Output the (X, Y) coordinate of the center of the cell containing the given text.  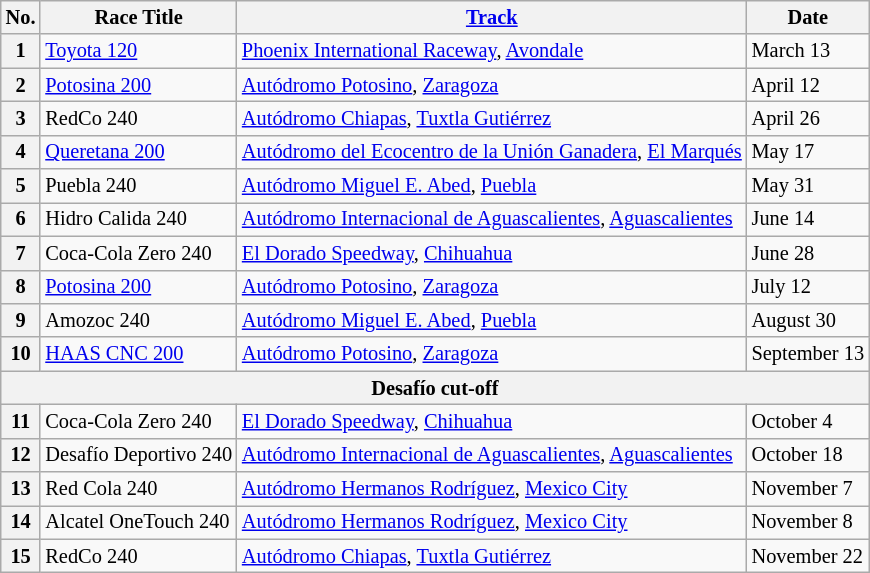
Desafío Deportivo 240 (138, 455)
October 18 (808, 455)
15 (21, 556)
Race Title (138, 17)
August 30 (808, 320)
Toyota 120 (138, 51)
8 (21, 287)
13 (21, 489)
Phoenix International Raceway, Avondale (492, 51)
4 (21, 152)
12 (21, 455)
November 8 (808, 522)
6 (21, 219)
September 13 (808, 354)
Queretana 200 (138, 152)
Amozoc 240 (138, 320)
HAAS CNC 200 (138, 354)
Alcatel OneTouch 240 (138, 522)
May 31 (808, 186)
9 (21, 320)
June 14 (808, 219)
2 (21, 85)
3 (21, 118)
Red Cola 240 (138, 489)
10 (21, 354)
November 22 (808, 556)
14 (21, 522)
April 12 (808, 85)
April 26 (808, 118)
Desafío cut-off (435, 388)
Date (808, 17)
5 (21, 186)
Hidro Calida 240 (138, 219)
June 28 (808, 253)
March 13 (808, 51)
Track (492, 17)
Puebla 240 (138, 186)
November 7 (808, 489)
Autódromo del Ecocentro de la Unión Ganadera, El Marqués (492, 152)
October 4 (808, 421)
May 17 (808, 152)
No. (21, 17)
11 (21, 421)
7 (21, 253)
July 12 (808, 287)
1 (21, 51)
